Search for the cell housing the specified text and yield its (x, y) center coordinate. 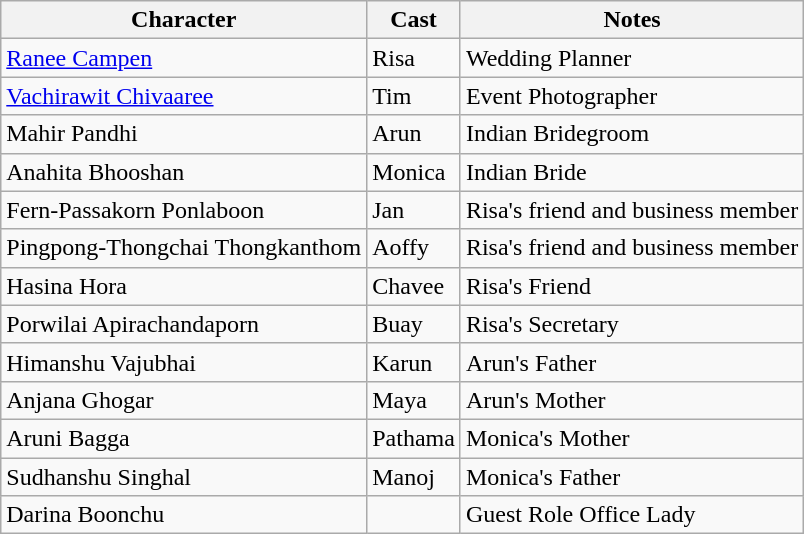
Arun's Father (632, 362)
Monica (414, 172)
Vachirawit Chivaaree (184, 96)
Character (184, 20)
Anahita Bhooshan (184, 172)
Himanshu Vajubhai (184, 362)
Wedding Planner (632, 58)
Karun (414, 362)
Risa (414, 58)
Aoffy (414, 248)
Guest Role Office Lady (632, 515)
Mahir Pandhi (184, 134)
Indian Bride (632, 172)
Event Photographer (632, 96)
Monica's Mother (632, 438)
Chavee (414, 286)
Pathama (414, 438)
Porwilai Apirachandaporn (184, 324)
Notes (632, 20)
Arun's Mother (632, 400)
Anjana Ghogar (184, 400)
Fern-Passakorn Ponlaboon (184, 210)
Risa's Friend (632, 286)
Maya (414, 400)
Hasina Hora (184, 286)
Jan (414, 210)
Cast (414, 20)
Aruni Bagga (184, 438)
Monica's Father (632, 477)
Manoj (414, 477)
Buay (414, 324)
Tim (414, 96)
Arun (414, 134)
Ranee Campen (184, 58)
Indian Bridegroom (632, 134)
Risa's Secretary (632, 324)
Sudhanshu Singhal (184, 477)
Darina Boonchu (184, 515)
Pingpong-Thongchai Thongkanthom (184, 248)
